Extract the (X, Y) coordinate from the center of the cell holding the provided text.  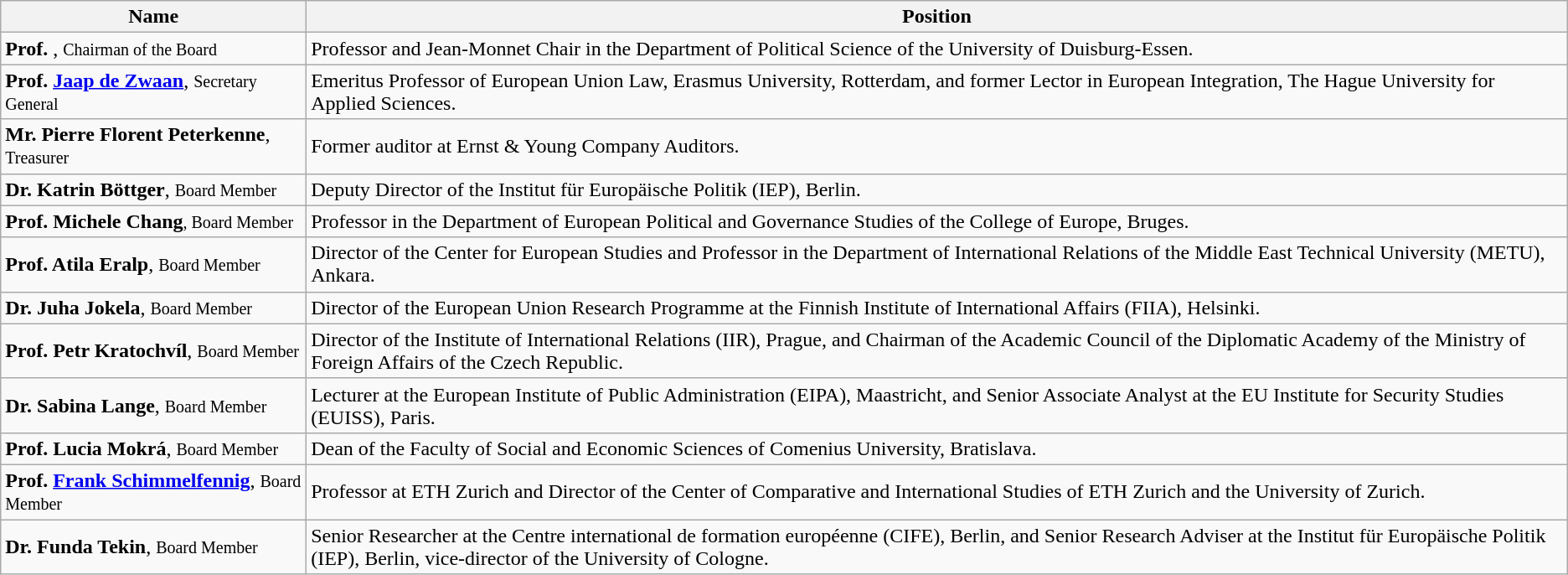
Dr. Juha Jokela, Board Member (154, 308)
Prof. Michele Chang, Board Member (154, 221)
Position (937, 17)
Prof. Frank Schimmelfennig, Board Member (154, 491)
Prof. Lucia Mokrá, Board Member (154, 448)
Professor and Jean-Monnet Chair in the Department of Political Science of the University of Duisburg-Essen. (937, 49)
Deputy Director of the Institut für Europäische Politik (IEP), Berlin. (937, 189)
Mr. Pierre Florent Peterkenne, Treasurer (154, 146)
Prof. Petr Kratochvíl, Board Member (154, 350)
Prof. Atila Eralp, Board Member (154, 265)
Professor in the Department of European Political and Governance Studies of the College of Europe, Bruges. (937, 221)
Professor at ETH Zurich and Director of the Center of Comparative and International Studies of ETH Zurich and the University of Zurich. (937, 491)
Dr. Sabina Lange, Board Member (154, 406)
Former auditor at Ernst & Young Company Auditors. (937, 146)
Dean of the Faculty of Social and Economic Sciences of Comenius University, Bratislava. (937, 448)
Dr. Katrin Böttger, Board Member (154, 189)
Prof. , Chairman of the Board (154, 49)
Dr. Funda Tekin, Board Member (154, 547)
Prof. Jaap de Zwaan, Secretary General (154, 92)
Name (154, 17)
Director of the European Union Research Programme at the Finnish Institute of International Affairs (FIIA), Helsinki. (937, 308)
